Return [x, y] of the center of cell containing provided text 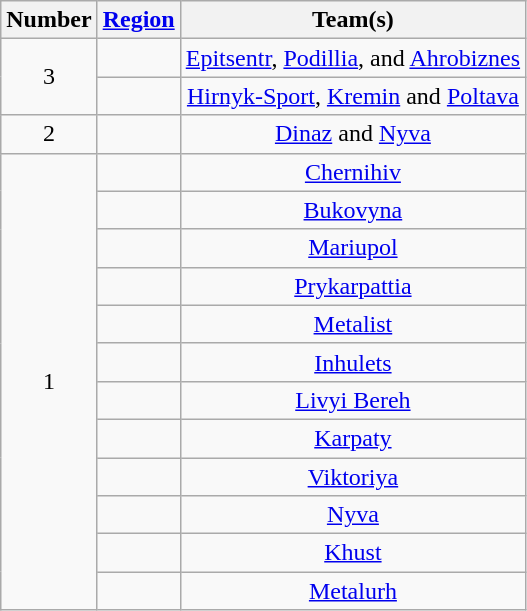
Team(s) [352, 20]
Dinaz and Nyva [352, 134]
Inhulets [352, 362]
Metalist [352, 324]
3 [49, 77]
Prykarpattia [352, 286]
2 [49, 134]
Bukovyna [352, 210]
Livyi Bereh [352, 400]
Epitsentr, Podillia, and Ahrobiznes [352, 58]
1 [49, 382]
Region [138, 20]
Metalurh [352, 591]
Nyva [352, 515]
Chernihiv [352, 172]
Khust [352, 553]
Hirnyk-Sport, Kremin and Poltava [352, 96]
Mariupol [352, 248]
Karpaty [352, 438]
Number [49, 20]
Viktoriya [352, 477]
